Pinpoint the cell where the given text exists, returning its [X, Y] midpoint coordinate. 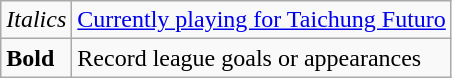
Bold [36, 58]
Record league goals or appearances [262, 58]
Currently playing for Taichung Futuro [262, 20]
Italics [36, 20]
